Determine the [x, y] coordinate at the center of the cell enclosing the given text.  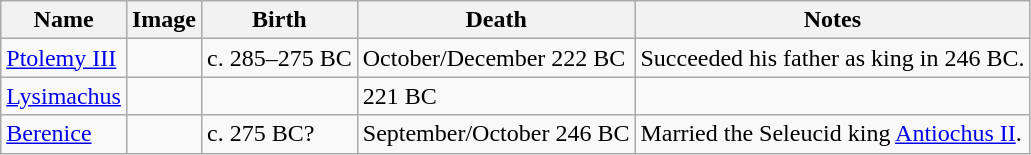
Succeeded his father as king in 246 BC. [832, 58]
Ptolemy III [64, 58]
c. 285–275 BC [280, 58]
Lysimachus [64, 96]
Name [64, 20]
October/December 222 BC [496, 58]
221 BC [496, 96]
September/October 246 BC [496, 134]
Notes [832, 20]
Berenice [64, 134]
Birth [280, 20]
Married the Seleucid king Antiochus II. [832, 134]
Image [164, 20]
Death [496, 20]
c. 275 BC? [280, 134]
